Determine the [X, Y] coordinate at the center of the cell enclosing the given text.  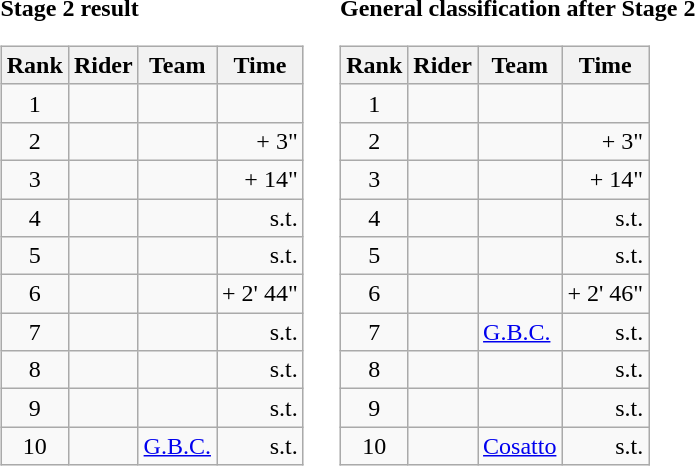
+ 2' 44" [260, 294]
+ 2' 46" [606, 294]
Cosatto [520, 446]
